Return the [X, Y] coordinate for the center point of the cell that contains the specified text.  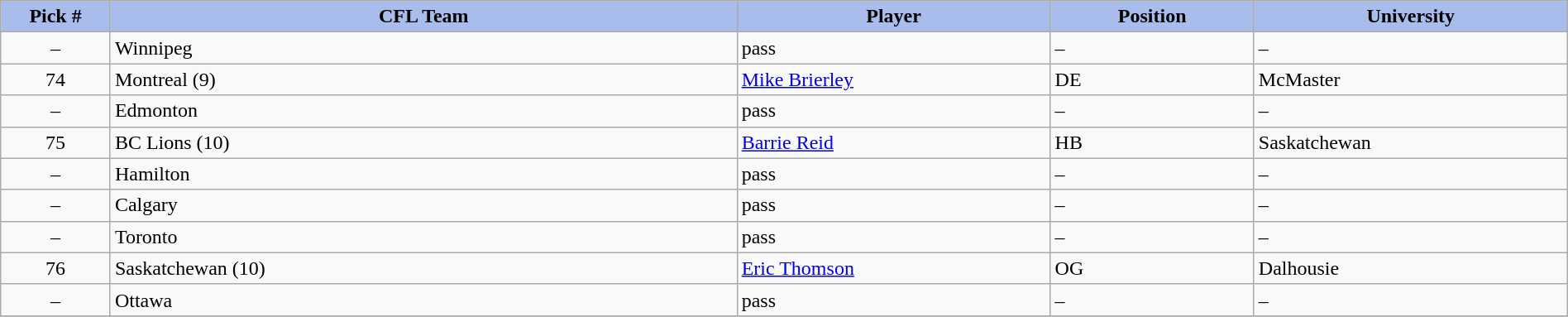
76 [56, 268]
Saskatchewan [1411, 142]
Edmonton [423, 111]
Barrie Reid [893, 142]
McMaster [1411, 79]
75 [56, 142]
CFL Team [423, 17]
Hamilton [423, 174]
OG [1152, 268]
Saskatchewan (10) [423, 268]
Mike Brierley [893, 79]
Winnipeg [423, 48]
HB [1152, 142]
Montreal (9) [423, 79]
Eric Thomson [893, 268]
BC Lions (10) [423, 142]
Pick # [56, 17]
Dalhousie [1411, 268]
Position [1152, 17]
DE [1152, 79]
Ottawa [423, 300]
Player [893, 17]
74 [56, 79]
Calgary [423, 205]
Toronto [423, 237]
University [1411, 17]
